Capture the cell that displays the provided text and extract its [x, y] central coordinate. 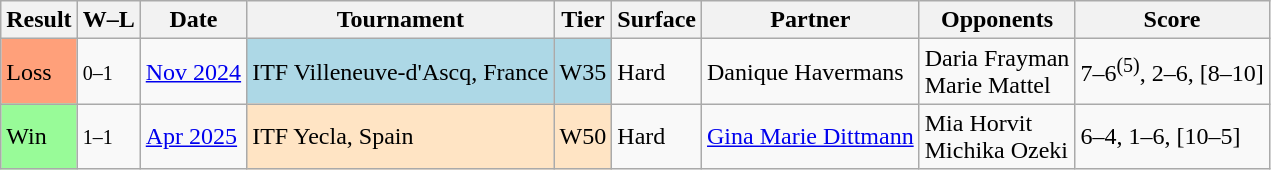
Tier [583, 20]
Apr 2025 [193, 136]
Nov 2024 [193, 72]
W50 [583, 136]
6–4, 1–6, [10–5] [1172, 136]
Partner [811, 20]
Mia Horvit Michika Ozeki [997, 136]
Tournament [400, 20]
Surface [657, 20]
0–1 [108, 72]
Gina Marie Dittmann [811, 136]
Win [39, 136]
Score [1172, 20]
Result [39, 20]
Date [193, 20]
ITF Villeneuve-d'Ascq, France [400, 72]
7–6(5), 2–6, [8–10] [1172, 72]
W–L [108, 20]
ITF Yecla, Spain [400, 136]
Danique Havermans [811, 72]
Opponents [997, 20]
Loss [39, 72]
Daria Frayman Marie Mattel [997, 72]
W35 [583, 72]
1–1 [108, 136]
